For the text-containing cell, return its midpoint in (X, Y) coordinate format. 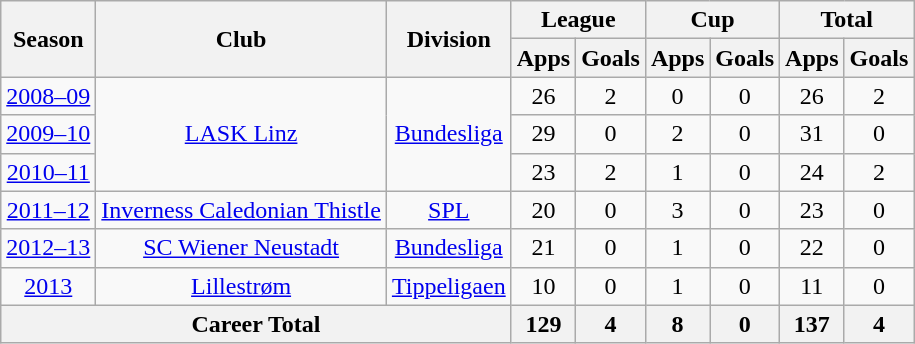
LASK Linz (242, 134)
137 (812, 324)
10 (543, 286)
22 (812, 248)
2011–12 (48, 210)
League (578, 20)
3 (677, 210)
Cup (712, 20)
Lillestrøm (242, 286)
2013 (48, 286)
SC Wiener Neustadt (242, 248)
Inverness Caledonian Thistle (242, 210)
2008–09 (48, 96)
29 (543, 134)
Total (847, 20)
SPL (448, 210)
8 (677, 324)
24 (812, 172)
Season (48, 39)
Tippeligaen (448, 286)
129 (543, 324)
20 (543, 210)
Division (448, 39)
21 (543, 248)
31 (812, 134)
2009–10 (48, 134)
2010–11 (48, 172)
11 (812, 286)
Club (242, 39)
Career Total (256, 324)
2012–13 (48, 248)
